Scan for the cell matching the given text and deliver its (x, y) coordinate at center. 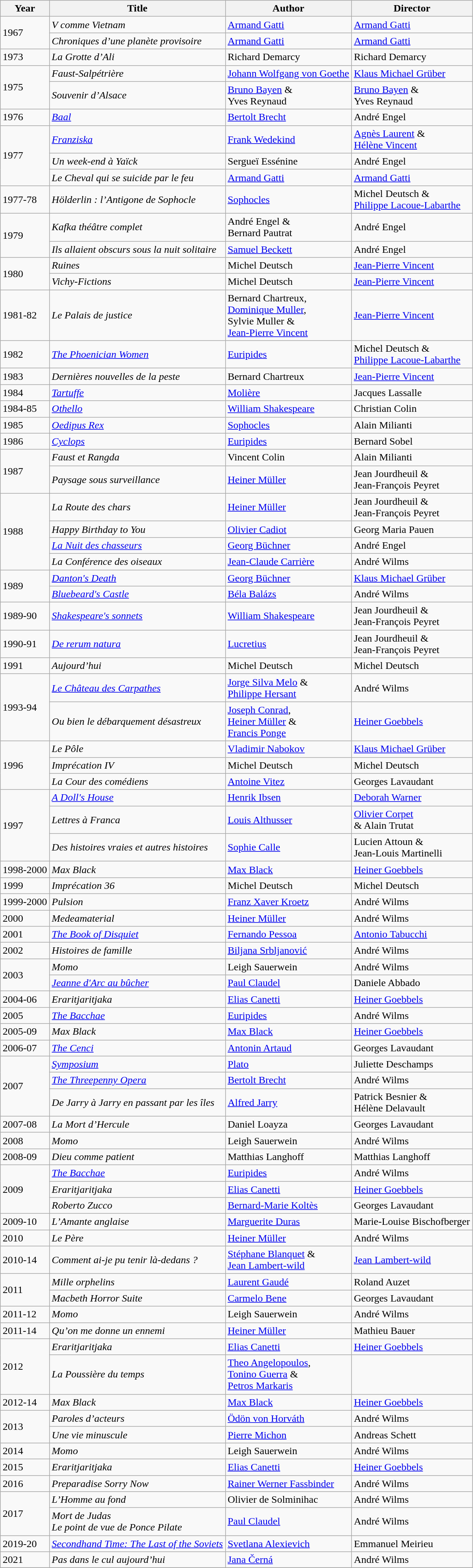
Cyclops (137, 441)
1993-94 (25, 708)
Author (288, 9)
L’Homme au fond (137, 1500)
Vichy-Fictions (137, 282)
2010 (25, 1238)
The Book of Disquiet (137, 934)
Un week-end à Yaïck (137, 161)
1983 (25, 376)
V comme Vietnam (137, 25)
2007 (25, 1086)
Ruines (137, 266)
Ou bien le débarquement désastreux (137, 721)
Deborah Warner (412, 798)
Henrik Ibsen (288, 798)
Lettres à Franca (137, 819)
2011-14 (25, 1331)
Dernières nouvelles de la peste (137, 376)
Year (25, 9)
1982 (25, 355)
1981-82 (25, 315)
Title (137, 9)
Danton's Death (137, 578)
Daniele Abbado (412, 983)
Aujourd’hui (137, 666)
Plato (288, 1064)
Ils allaient obscurs sous la nuit solitaire (137, 249)
Molière (288, 393)
Marguerite Duras (288, 1222)
Le Château des Carpathes (137, 688)
Paroles d’acteurs (137, 1418)
Une vie minuscule (137, 1435)
L’Amante anglaise (137, 1222)
Le Père (137, 1238)
Histoires de famille (137, 951)
1999 (25, 885)
2002 (25, 951)
Bernard Chartreux, Dominique Muller, Sylvie Muller & Jean-Pierre Vincent (288, 315)
2012 (25, 1366)
Bluebeard's Castle (137, 594)
1987 (25, 472)
Shakespeare's sonnets (137, 616)
1977 (25, 155)
Ödön von Horváth (288, 1418)
Antonio Tabucchi (412, 934)
Hölderlin : l’Antigone de Sophocle (137, 200)
2016 (25, 1483)
Sophie Calle (288, 848)
1984-85 (25, 409)
1997 (25, 825)
2012-14 (25, 1402)
Pas dans le cul aujourd’hui (137, 1560)
Le Palais de justice (137, 315)
2008 (25, 1140)
Daniel Loayza (288, 1124)
1973 (25, 57)
2005-09 (25, 1032)
Macbeth Horror Suite (137, 1298)
The Threepenny Opera (137, 1080)
Georg Maria Pauen (412, 529)
Roland Auzet (412, 1282)
1989 (25, 586)
2021 (25, 1560)
Roberto Zucco (137, 1206)
2005 (25, 1015)
Olivier Cadiot (288, 529)
Christian Colin (412, 409)
1986 (25, 441)
2003 (25, 975)
Preparadise Sorry Now (137, 1483)
Medeamaterial (137, 918)
Mille orphelins (137, 1282)
Baal (137, 117)
Carmelo Bene (288, 1298)
A Doll's House (137, 798)
Olivier de Solminihac (288, 1500)
1988 (25, 531)
2007-08 (25, 1124)
Rainer Werner Fassbinder (288, 1483)
Alfred Jarry (288, 1102)
Faust-Salpétrière (137, 73)
1977-78 (25, 200)
Béla Balázs (288, 594)
Qu’on me donne un ennemi (137, 1331)
Stéphane Blanquet & Jean Lambert-wild (288, 1260)
Sergueï Essénine (288, 161)
Director (412, 9)
Jacques Lassalle (412, 393)
Le Pôle (137, 749)
2009 (25, 1189)
Vladimir Nabokov (288, 749)
Bernard-Marie Koltès (288, 1206)
2015 (25, 1467)
Mort de JudasLe point de vue de Ponce Pilate (137, 1522)
2014 (25, 1451)
Vincent Colin (288, 457)
1989-90 (25, 616)
Lucien Attoun & Jean-Louis Martinelli (412, 848)
Agnès Laurent & Hélène Vincent (412, 139)
Symposium (137, 1064)
Marie-Louise Bischofberger (412, 1222)
The Cenci (137, 1048)
Johann Wolfgang von Goethe (288, 73)
Patrick Besnier & Hélène Delavault (412, 1102)
1991 (25, 666)
Franz Xaver Kroetz (288, 902)
La Route des chars (137, 507)
Chroniques d’une planète provisoire (137, 41)
La Grotte d’Ali (137, 57)
La Mort d’Hercule (137, 1124)
Imprécation IV (137, 765)
La Cour des comédiens (137, 781)
Olivier Corpet & Alain Trutat (412, 819)
De Jarry à Jarry en passant par les îles (137, 1102)
Jorge Silva Melo & Philippe Hersant (288, 688)
Le Cheval qui se suicide par le feu (137, 177)
Souvenir d’Alsace (137, 95)
La Conférence des oiseaux (137, 561)
Biljana Srbljanović (288, 951)
1967 (25, 33)
Bernard Sobel (412, 441)
Secondhand Time: The Last of the Soviets (137, 1544)
2010-14 (25, 1260)
2011 (25, 1290)
2000 (25, 918)
2013 (25, 1426)
1985 (25, 425)
Dieu comme patient (137, 1157)
Bernard Chartreux (288, 376)
2019-20 (25, 1544)
Comment ai-je pu tenir là-dedans ? (137, 1260)
Tartuffe (137, 393)
Paysage sous surveillance (137, 479)
Theo Angelopoulos, Tonino Guerra & Petros Markaris (288, 1374)
Jana Černá (288, 1560)
2006-07 (25, 1048)
Oedipus Rex (137, 425)
2001 (25, 934)
Othello (137, 409)
Emmanuel Meirieu (412, 1544)
1975 (25, 87)
Jeanne d'Arc au bûcher (137, 983)
The Phoenician Women (137, 355)
1980 (25, 274)
Happy Birthday to You (137, 529)
De rerum natura (137, 644)
Antonin Artaud (288, 1048)
Andreas Schett (412, 1435)
La Nuit des chasseurs (137, 545)
2008-09 (25, 1157)
Svetlana Alexievich (288, 1544)
2004-06 (25, 999)
2011-12 (25, 1314)
Frank Wedekind (288, 139)
2017 (25, 1513)
Jean-Claude Carrière (288, 561)
Louis Althusser (288, 819)
1984 (25, 393)
Jean Lambert-wild (412, 1260)
Des histoires vraies et autres histoires (137, 848)
Lucretius (288, 644)
Juliette Deschamps (412, 1064)
Kafka théâtre complet (137, 227)
Mathieu Bauer (412, 1331)
1999-2000 (25, 902)
Fernando Pessoa (288, 934)
La Poussière du temps (137, 1374)
Imprécation 36 (137, 885)
1979 (25, 235)
1998-2000 (25, 869)
1976 (25, 117)
Franziska (137, 139)
Samuel Beckett (288, 249)
Antoine Vitez (288, 781)
1990-91 (25, 644)
1996 (25, 765)
Faust et Rangda (137, 457)
André Engel & Bernard Pautrat (288, 227)
2009-10 (25, 1222)
Laurent Gaudé (288, 1282)
Joseph Conrad, Heiner Müller & Francis Ponge (288, 721)
Pulsion (137, 902)
Pierre Michon (288, 1435)
